Locate the cell with the specified text and output its (x, y) center coordinate. 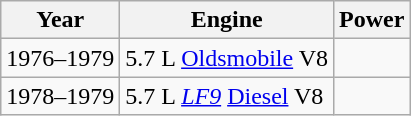
Power (372, 20)
Engine (227, 20)
5.7 L LF9 Diesel V8 (227, 96)
1976–1979 (60, 58)
1978–1979 (60, 96)
5.7 L Oldsmobile V8 (227, 58)
Year (60, 20)
